Scan for the cell matching the given text and deliver its [x, y] coordinate at center. 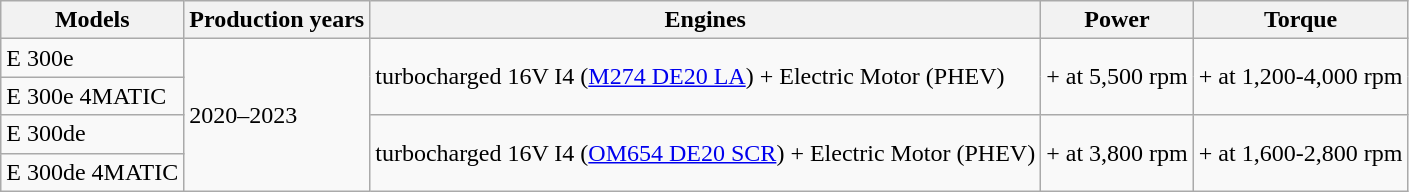
Engines [706, 20]
Power [1118, 20]
turbocharged 16V I4 (M274 DE20 LA) + Electric Motor (PHEV) [706, 77]
E 300de 4MATIC [92, 172]
+ at 3,800 rpm [1118, 153]
Production years [277, 20]
2020–2023 [277, 115]
Models [92, 20]
+ at 5,500 rpm [1118, 77]
Torque [1300, 20]
turbocharged 16V I4 (OM654 DE20 SCR) + Electric Motor (PHEV) [706, 153]
+ at 1,600-2,800 rpm [1300, 153]
E 300de [92, 134]
E 300e [92, 58]
+ at 1,200-4,000 rpm [1300, 77]
E 300e 4MATIC [92, 96]
